Scan for the cell matching the given text and deliver its [X, Y] coordinate at center. 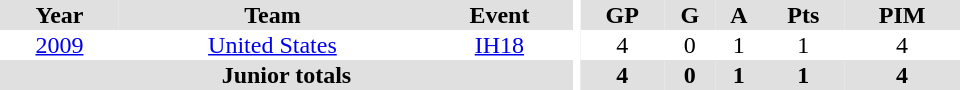
Pts [804, 15]
Event [500, 15]
2009 [60, 45]
GP [622, 15]
IH18 [500, 45]
G [690, 15]
Year [60, 15]
Team [272, 15]
PIM [902, 15]
A [738, 15]
United States [272, 45]
Junior totals [286, 75]
